Locate the cell with the specified text and output its (x, y) center coordinate. 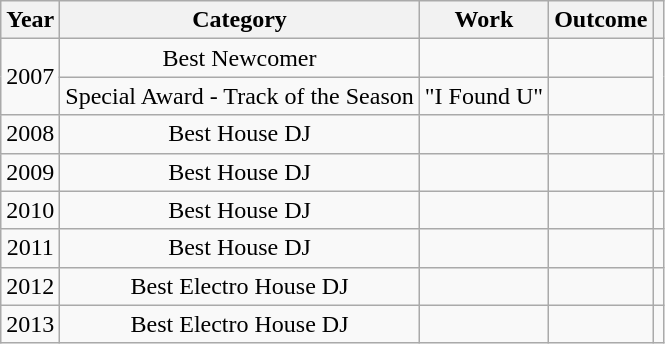
2013 (30, 324)
Category (240, 20)
2010 (30, 210)
"I Found U" (484, 96)
2012 (30, 286)
2009 (30, 172)
Work (484, 20)
Year (30, 20)
Best Newcomer (240, 58)
Outcome (601, 20)
Special Award - Track of the Season (240, 96)
2007 (30, 77)
2008 (30, 134)
2011 (30, 248)
